Return (x, y) of the center of cell containing provided text 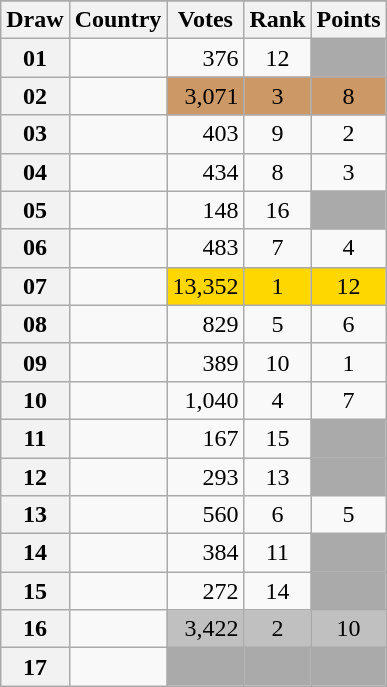
Votes (206, 20)
02 (35, 96)
03 (35, 134)
148 (206, 210)
08 (35, 324)
3,071 (206, 96)
376 (206, 58)
Country (118, 20)
9 (278, 134)
389 (206, 362)
07 (35, 286)
167 (206, 438)
06 (35, 248)
13,352 (206, 286)
829 (206, 324)
17 (35, 667)
560 (206, 515)
Draw (35, 20)
09 (35, 362)
434 (206, 172)
01 (35, 58)
3,422 (206, 629)
403 (206, 134)
384 (206, 553)
Points (348, 20)
Rank (278, 20)
04 (35, 172)
1,040 (206, 400)
05 (35, 210)
483 (206, 248)
293 (206, 477)
272 (206, 591)
